Identify which cell holds the provided text, then report its [X, Y] central coordinate. 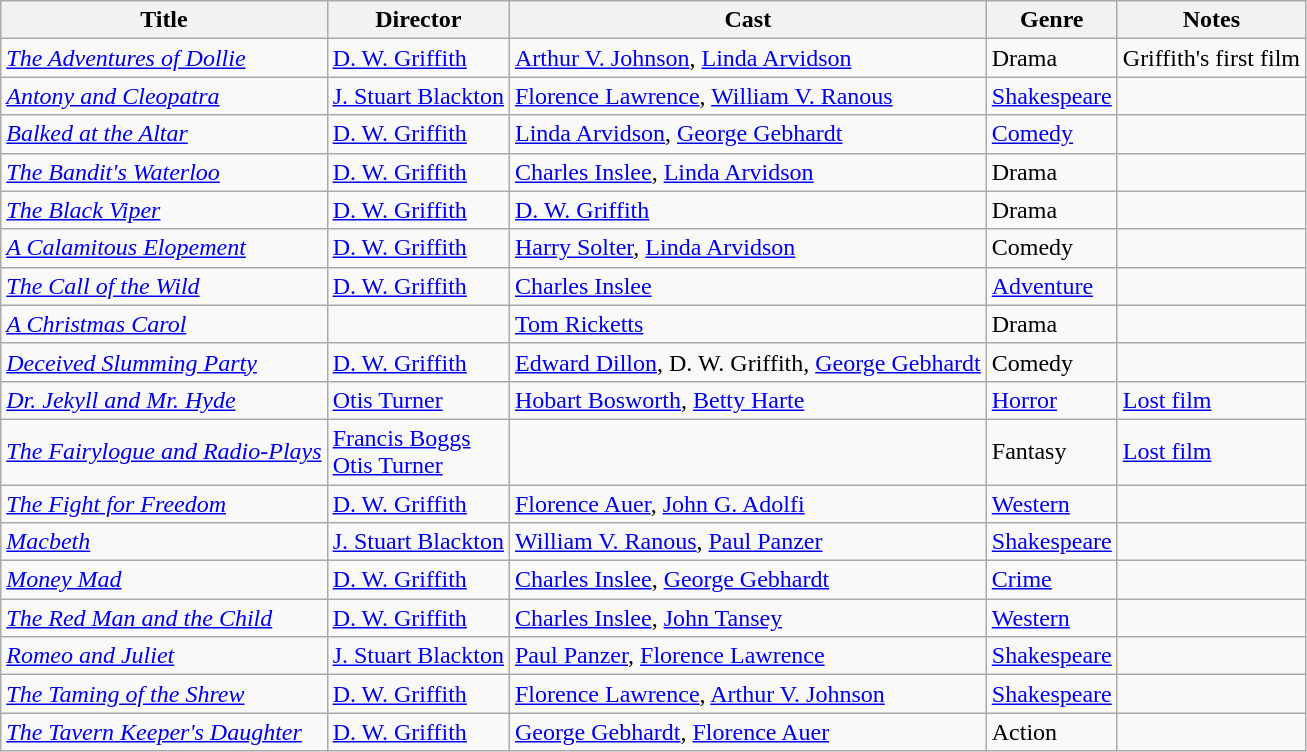
Title [164, 20]
Director [418, 20]
Romeo and Juliet [164, 656]
The Red Man and the Child [164, 618]
Florence Auer, John G. Adolfi [748, 503]
Edward Dillon, D. W. Griffith, George Gebhardt [748, 362]
Paul Panzer, Florence Lawrence [748, 656]
Charles Inslee, Linda Arvidson [748, 172]
Action [1052, 732]
The Black Viper [164, 210]
Crime [1052, 580]
Hobart Bosworth, Betty Harte [748, 400]
William V. Ranous, Paul Panzer [748, 542]
The Fairylogue and Radio-Plays [164, 452]
Charles Inslee, John Tansey [748, 618]
Dr. Jekyll and Mr. Hyde [164, 400]
Macbeth [164, 542]
Griffith's first film [1211, 58]
The Adventures of Dollie [164, 58]
Tom Ricketts [748, 324]
Charles Inslee [748, 286]
Florence Lawrence, William V. Ranous [748, 96]
Deceived Slumming Party [164, 362]
A Calamitous Elopement [164, 248]
Florence Lawrence, Arthur V. Johnson [748, 694]
Charles Inslee, George Gebhardt [748, 580]
Notes [1211, 20]
Cast [748, 20]
Genre [1052, 20]
George Gebhardt, Florence Auer [748, 732]
Otis Turner [418, 400]
Money Mad [164, 580]
Adventure [1052, 286]
The Fight for Freedom [164, 503]
The Call of the Wild [164, 286]
Horror [1052, 400]
Antony and Cleopatra [164, 96]
The Taming of the Shrew [164, 694]
Linda Arvidson, George Gebhardt [748, 134]
Balked at the Altar [164, 134]
Fantasy [1052, 452]
Arthur V. Johnson, Linda Arvidson [748, 58]
Francis BoggsOtis Turner [418, 452]
The Bandit's Waterloo [164, 172]
The Tavern Keeper's Daughter [164, 732]
Harry Solter, Linda Arvidson [748, 248]
A Christmas Carol [164, 324]
